Locate the cell with the specified text and output its [X, Y] center coordinate. 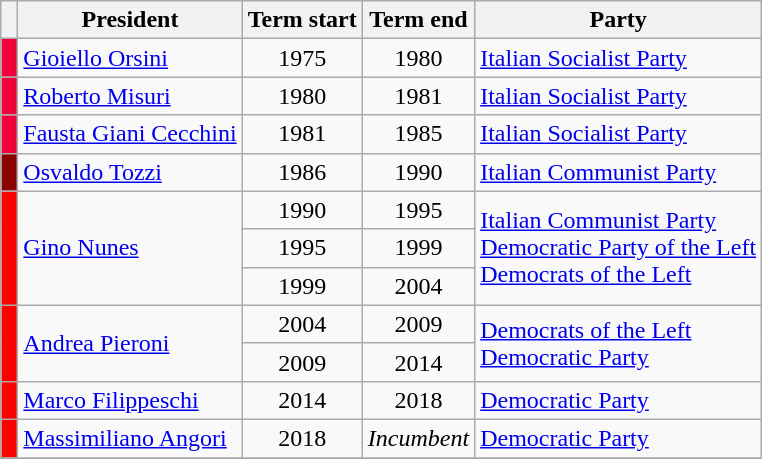
Democrats of the LeftDemocratic Party [618, 343]
Italian Communist PartyDemocratic Party of the LeftDemocrats of the Left [618, 248]
Roberto Misuri [130, 96]
1975 [302, 58]
Incumbent [418, 438]
Fausta Giani Cecchini [130, 134]
Gino Nunes [130, 248]
Massimiliano Angori [130, 438]
President [130, 20]
Osvaldo Tozzi [130, 172]
Gioiello Orsini [130, 58]
Andrea Pieroni [130, 343]
Term end [418, 20]
1985 [418, 134]
Party [618, 20]
Italian Communist Party [618, 172]
Marco Filippeschi [130, 400]
1986 [302, 172]
Term start [302, 20]
